Return the (X, Y) coordinate for the center point of the cell that contains the specified text.  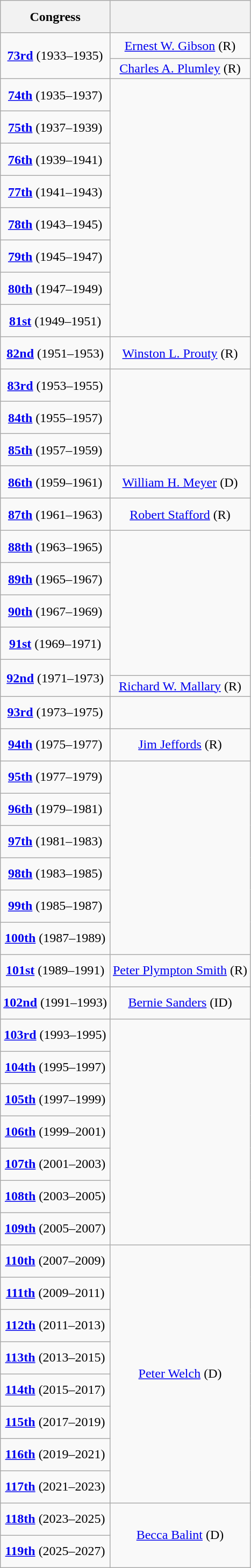
105th (1997–1999) (55, 1100)
91st (1969–1971) (55, 644)
87th (1961–1963) (55, 515)
95th (1977–1979) (55, 777)
82nd (1951–1953) (55, 353)
Charles A. Plumley (R) (180, 69)
Peter Plympton Smith (R) (180, 971)
Bernie Sanders (ID) (180, 1003)
107th (2001–2003) (55, 1164)
96th (1979–1981) (55, 809)
81st (1949–1951) (55, 321)
Congress (55, 17)
76th (1939–1941) (55, 160)
93rd (1973–1975) (55, 712)
90th (1967–1969) (55, 611)
77th (1941–1943) (55, 192)
Becca Balint (D) (180, 1535)
Peter Welch (D) (180, 1374)
Richard W. Mallary (R) (180, 686)
98th (1983–1985) (55, 874)
Robert Stafford (R) (180, 515)
111th (2009–2011) (55, 1293)
102nd (1991–1993) (55, 1003)
78th (1943–1945) (55, 224)
75th (1937–1939) (55, 127)
Ernest W. Gibson (R) (180, 46)
92nd (1971–1973) (55, 678)
112th (2011–2013) (55, 1325)
74th (1935–1937) (55, 95)
113th (2013–2015) (55, 1358)
80th (1947–1949) (55, 289)
99th (1985–1987) (55, 906)
103rd (1993–1995) (55, 1035)
94th (1975–1977) (55, 745)
114th (2015–2017) (55, 1390)
106th (1999–2001) (55, 1132)
116th (2019–2021) (55, 1455)
117th (2021–2023) (55, 1487)
85th (1957–1959) (55, 450)
89th (1965–1967) (55, 579)
79th (1945–1947) (55, 256)
73rd (1933–1935) (55, 56)
108th (2003–2005) (55, 1196)
86th (1959–1961) (55, 482)
83rd (1953–1955) (55, 386)
88th (1963–1965) (55, 547)
109th (2005–2007) (55, 1229)
118th (2023–2025) (55, 1519)
115th (2017–2019) (55, 1422)
104th (1995–1997) (55, 1067)
97th (1981–1983) (55, 842)
100th (1987–1989) (55, 938)
Jim Jeffords (R) (180, 745)
84th (1955–1957) (55, 418)
William H. Meyer (D) (180, 482)
119th (2025–2027) (55, 1551)
101st (1989–1991) (55, 971)
110th (2007–2009) (55, 1261)
Winston L. Prouty (R) (180, 353)
